Determine the (x, y) coordinate at the center of the cell enclosing the given text.  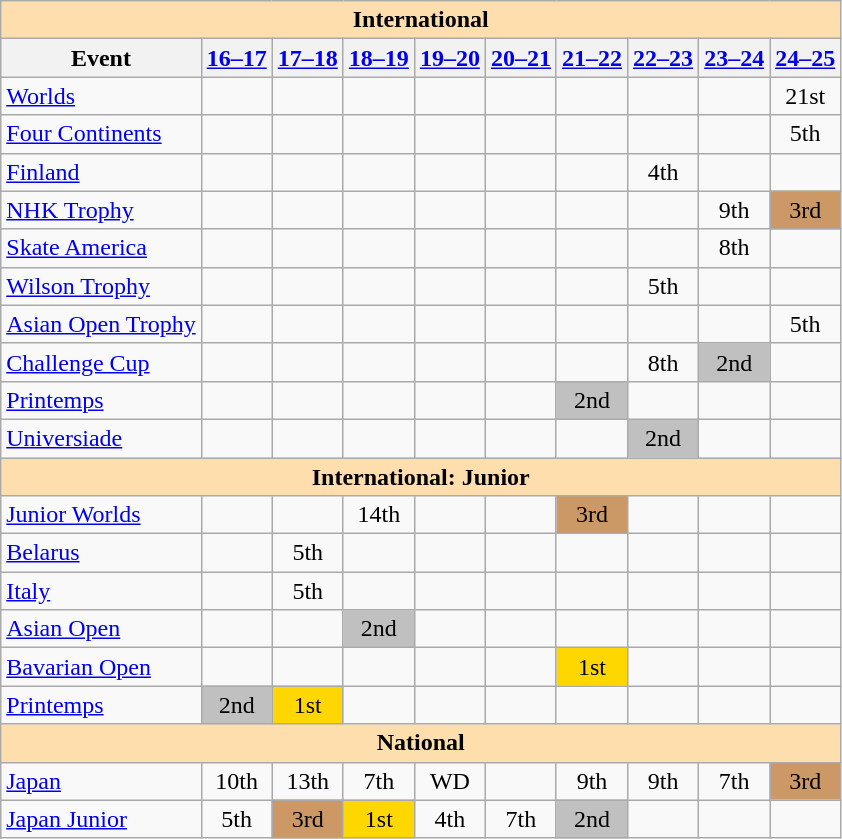
22–23 (664, 58)
Universiade (101, 438)
Four Continents (101, 134)
24–25 (806, 58)
16–17 (236, 58)
Worlds (101, 96)
International (421, 20)
Japan Junior (101, 819)
17–18 (308, 58)
Challenge Cup (101, 362)
Bavarian Open (101, 667)
21–22 (592, 58)
Japan (101, 781)
19–20 (450, 58)
Finland (101, 172)
14th (378, 515)
Asian Open Trophy (101, 324)
Asian Open (101, 629)
Wilson Trophy (101, 286)
National (421, 743)
NHK Trophy (101, 210)
Skate America (101, 248)
International: Junior (421, 477)
Italy (101, 591)
10th (236, 781)
Event (101, 58)
Junior Worlds (101, 515)
Belarus (101, 553)
20–21 (520, 58)
18–19 (378, 58)
21st (806, 96)
13th (308, 781)
WD (450, 781)
23–24 (734, 58)
